Detect which cell encompasses the target text, then output its [X, Y] center coordinate. 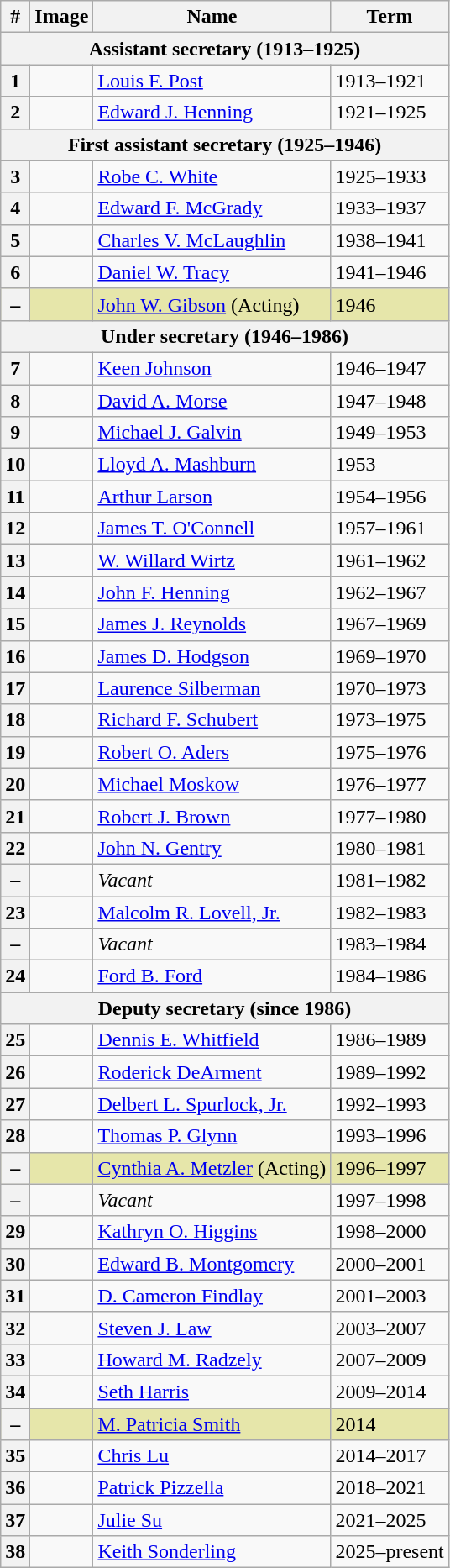
M. Patricia Smith [212, 1424]
John W. Gibson (Acting) [212, 304]
John N. Gentry [212, 848]
15 [15, 624]
Michael J. Galvin [212, 433]
John F. Henning [212, 592]
29 [15, 1232]
1981–1982 [390, 880]
1962–1967 [390, 592]
# [15, 17]
14 [15, 592]
1954–1956 [390, 497]
Malcolm R. Lovell, Jr. [212, 912]
1947–1948 [390, 401]
26 [15, 1072]
Thomas P. Glynn [212, 1136]
Edward F. McGrady [212, 208]
2014 [390, 1424]
13 [15, 560]
12 [15, 529]
17 [15, 688]
2 [15, 113]
37 [15, 1520]
1921–1925 [390, 113]
Name [212, 17]
5 [15, 240]
36 [15, 1488]
21 [15, 816]
31 [15, 1296]
Edward B. Montgomery [212, 1264]
10 [15, 465]
Richard F. Schubert [212, 720]
2001–2003 [390, 1296]
2009–2014 [390, 1392]
2007–2009 [390, 1360]
28 [15, 1136]
1953 [390, 465]
Ford B. Ford [212, 976]
Laurence Silberman [212, 688]
34 [15, 1392]
Keith Sonderling [212, 1552]
Patrick Pizzella [212, 1488]
James D. Hodgson [212, 656]
1982–1983 [390, 912]
Steven J. Law [212, 1328]
1938–1941 [390, 240]
7 [15, 368]
33 [15, 1360]
4 [15, 208]
David A. Morse [212, 401]
1933–1937 [390, 208]
1957–1961 [390, 529]
Deputy secretary (since 1986) [225, 1008]
24 [15, 976]
Robert O. Aders [212, 752]
1913–1921 [390, 81]
1989–1992 [390, 1072]
First assistant secretary (1925–1946) [225, 145]
1941–1946 [390, 272]
Howard M. Radzely [212, 1360]
1976–1977 [390, 784]
2018–2021 [390, 1488]
11 [15, 497]
22 [15, 848]
19 [15, 752]
3 [15, 176]
1973–1975 [390, 720]
James T. O'Connell [212, 529]
1983–1984 [390, 944]
1961–1962 [390, 560]
2003–2007 [390, 1328]
1949–1953 [390, 433]
2014–2017 [390, 1456]
Dennis E. Whitfield [212, 1040]
35 [15, 1456]
1946–1947 [390, 368]
Kathryn O. Higgins [212, 1232]
38 [15, 1552]
23 [15, 912]
6 [15, 272]
Charles V. McLaughlin [212, 240]
Robert J. Brown [212, 816]
W. Willard Wirtz [212, 560]
1 [15, 81]
1925–1933 [390, 176]
Keen Johnson [212, 368]
Image [62, 17]
32 [15, 1328]
1967–1969 [390, 624]
30 [15, 1264]
9 [15, 433]
Arthur Larson [212, 497]
D. Cameron Findlay [212, 1296]
1996–1997 [390, 1168]
1980–1981 [390, 848]
2025–present [390, 1552]
Lloyd A. Mashburn [212, 465]
Seth Harris [212, 1392]
Chris Lu [212, 1456]
Michael Moskow [212, 784]
1993–1996 [390, 1136]
Delbert L. Spurlock, Jr. [212, 1104]
1975–1976 [390, 752]
1946 [390, 304]
Daniel W. Tracy [212, 272]
Term [390, 17]
2000–2001 [390, 1264]
1984–1986 [390, 976]
Assistant secretary (1913–1925) [225, 49]
2021–2025 [390, 1520]
16 [15, 656]
1997–1998 [390, 1200]
8 [15, 401]
James J. Reynolds [212, 624]
Edward J. Henning [212, 113]
18 [15, 720]
Cynthia A. Metzler (Acting) [212, 1168]
1998–2000 [390, 1232]
Robe C. White [212, 176]
Roderick DeArment [212, 1072]
1986–1989 [390, 1040]
Louis F. Post [212, 81]
1992–1993 [390, 1104]
27 [15, 1104]
25 [15, 1040]
Under secretary (1946–1986) [225, 336]
20 [15, 784]
Julie Su [212, 1520]
1977–1980 [390, 816]
1970–1973 [390, 688]
1969–1970 [390, 656]
